Identify which cell holds the provided text, then report its [X, Y] central coordinate. 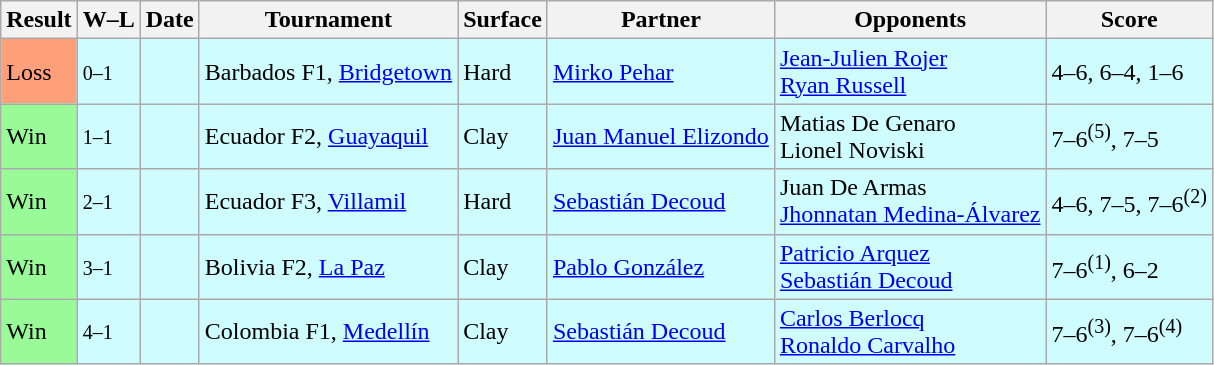
Colombia F1, Medellín [328, 332]
Jean-Julien Rojer Ryan Russell [910, 72]
Date [170, 20]
Score [1129, 20]
Opponents [910, 20]
Carlos Berlocq Ronaldo Carvalho [910, 332]
7–6(3), 7–6(4) [1129, 332]
W–L [108, 20]
Surface [503, 20]
0–1 [108, 72]
7–6(5), 7–5 [1129, 136]
2–1 [108, 202]
Ecuador F3, Villamil [328, 202]
3–1 [108, 266]
Loss [39, 72]
4–1 [108, 332]
7–6(1), 6–2 [1129, 266]
Partner [660, 20]
4–6, 7–5, 7–6(2) [1129, 202]
Bolivia F2, La Paz [328, 266]
Juan Manuel Elizondo [660, 136]
Pablo González [660, 266]
Barbados F1, Bridgetown [328, 72]
Result [39, 20]
Patricio Arquez Sebastián Decoud [910, 266]
Tournament [328, 20]
Mirko Pehar [660, 72]
Matias De Genaro Lionel Noviski [910, 136]
4–6, 6–4, 1–6 [1129, 72]
Ecuador F2, Guayaquil [328, 136]
Juan De Armas Jhonnatan Medina-Álvarez [910, 202]
1–1 [108, 136]
